From the cell containing the given text, extract its center point as (x, y) coordinate. 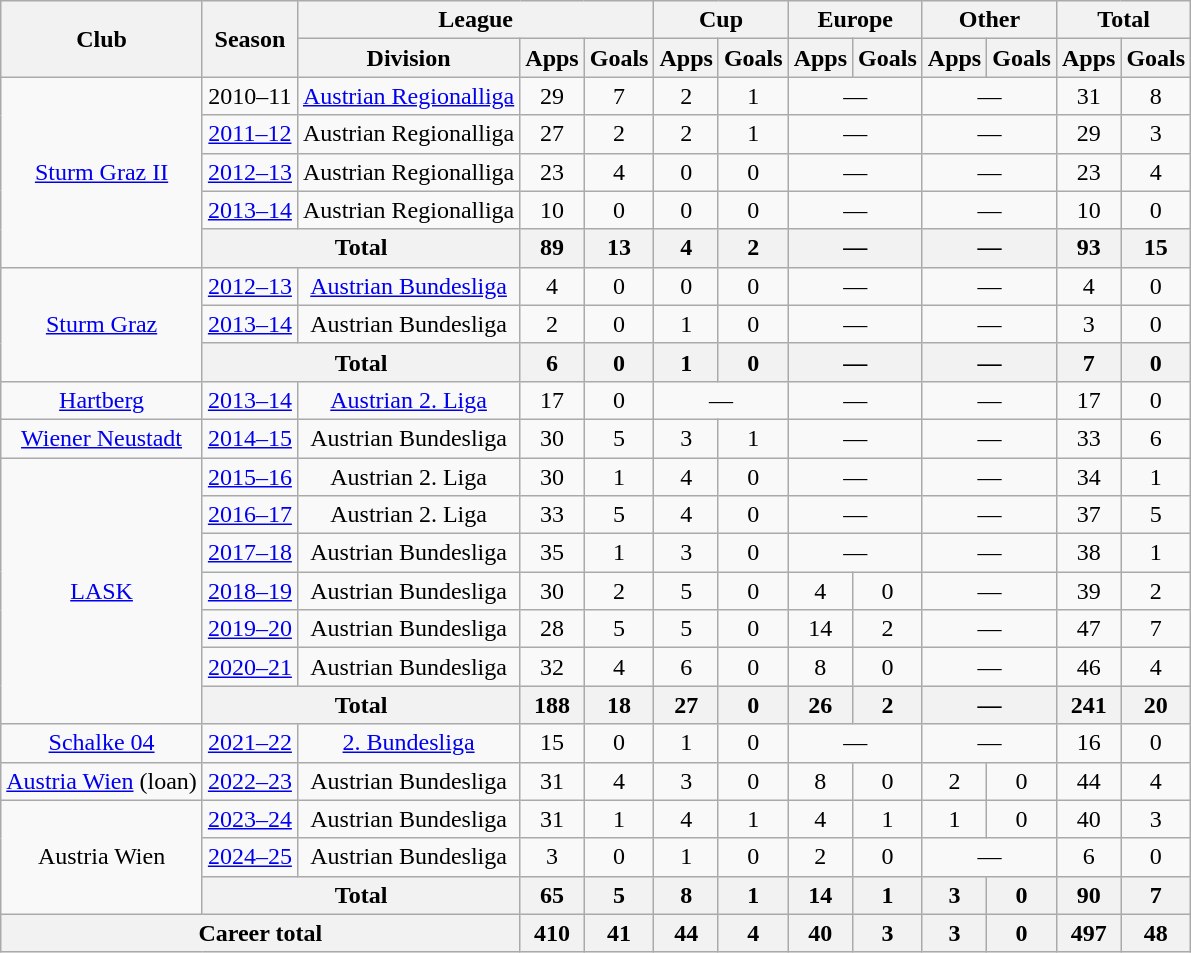
26 (820, 705)
2015–16 (250, 477)
37 (1088, 515)
16 (1088, 743)
Other (989, 20)
38 (1088, 553)
90 (1088, 895)
2010–11 (250, 96)
Season (250, 39)
2016–17 (250, 515)
65 (552, 895)
Hartberg (102, 400)
2. Bundesliga (408, 743)
28 (552, 629)
Sturm Graz (102, 324)
2022–23 (250, 781)
Cup (721, 20)
Club (102, 39)
Schalke 04 (102, 743)
2014–15 (250, 438)
41 (619, 933)
241 (1088, 705)
2020–21 (250, 667)
18 (619, 705)
13 (619, 248)
20 (1156, 705)
2021–22 (250, 743)
2019–20 (250, 629)
46 (1088, 667)
89 (552, 248)
Career total (260, 933)
2024–25 (250, 857)
39 (1088, 591)
497 (1088, 933)
188 (552, 705)
2018–19 (250, 591)
Wiener Neustadt (102, 438)
2017–18 (250, 553)
LASK (102, 591)
2023–24 (250, 819)
League (476, 20)
48 (1156, 933)
Austria Wien (loan) (102, 781)
2011–12 (250, 134)
47 (1088, 629)
93 (1088, 248)
35 (552, 553)
Europe (855, 20)
32 (552, 667)
Sturm Graz II (102, 172)
34 (1088, 477)
Austria Wien (102, 857)
410 (552, 933)
Division (408, 58)
